For the text-containing cell, return its midpoint in [x, y] coordinate format. 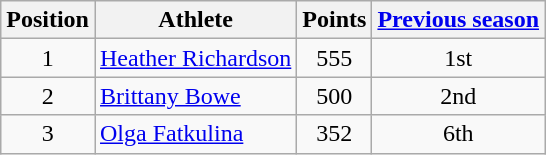
Olga Fatkulina [195, 134]
Heather Richardson [195, 58]
Previous season [458, 20]
1 [48, 58]
6th [458, 134]
352 [334, 134]
500 [334, 96]
Brittany Bowe [195, 96]
Athlete [195, 20]
2nd [458, 96]
Points [334, 20]
1st [458, 58]
555 [334, 58]
3 [48, 134]
2 [48, 96]
Position [48, 20]
